Pinpoint the cell where the given text exists, returning its (x, y) midpoint coordinate. 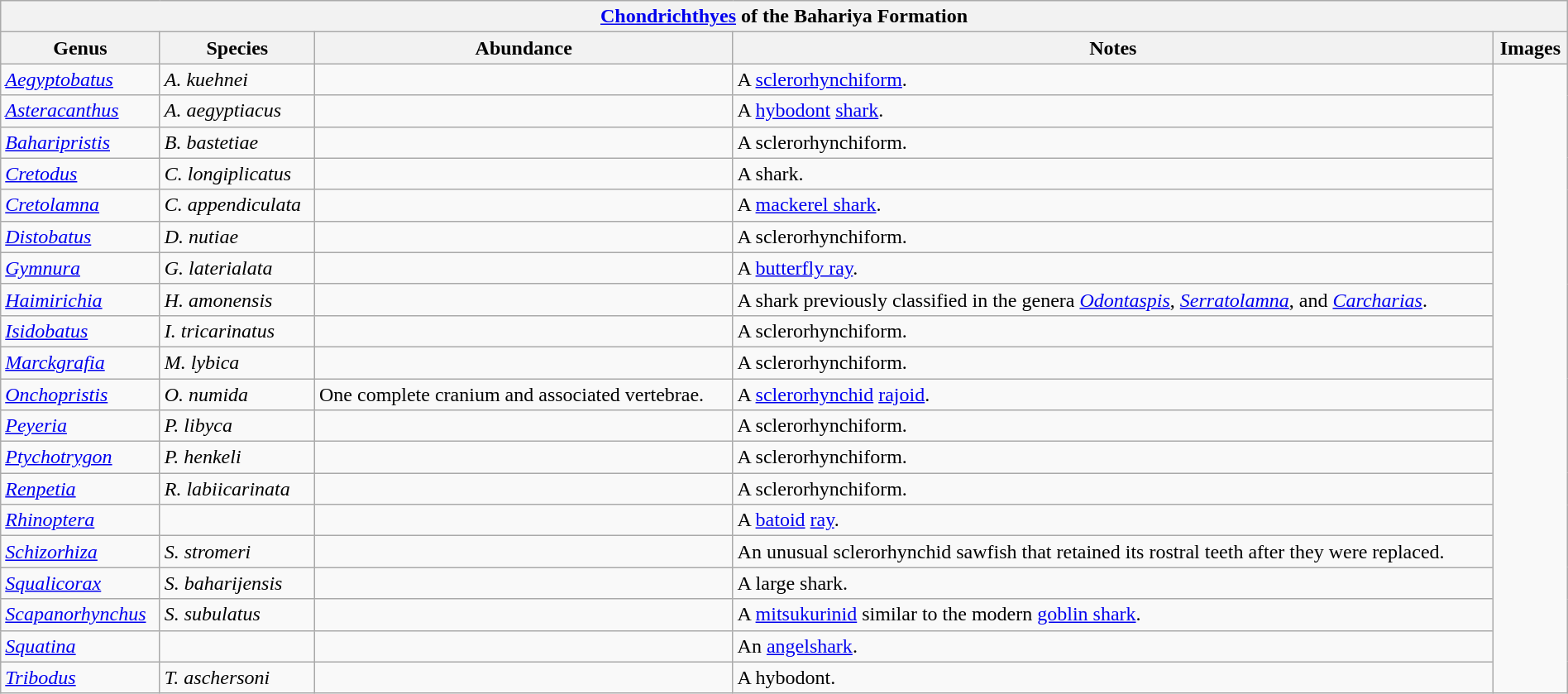
M. lybica (237, 362)
A hybodont. (1113, 677)
Genus (80, 48)
Marckgrafia (80, 362)
P. libyca (237, 426)
A hybodont shark. (1113, 111)
Squatina (80, 646)
Rhinoptera (80, 520)
An angelshark. (1113, 646)
Ptychotrygon (80, 457)
I. tricarinatus (237, 331)
Scapanorhynchus (80, 615)
A large shark. (1113, 583)
Chondrichthyes of the Bahariya Formation (784, 17)
Notes (1113, 48)
C. appendiculata (237, 205)
Gymnura (80, 268)
A sclerorhynchid rajoid. (1113, 395)
Asteracanthus (80, 111)
Isidobatus (80, 331)
A shark previously classified in the genera Odontaspis, Serratolamna, and Carcharias. (1113, 299)
O. numida (237, 395)
An unusual sclerorhynchid sawfish that retained its rostral teeth after they were replaced. (1113, 552)
Peyeria (80, 426)
Onchopristis (80, 395)
A butterfly ray. (1113, 268)
Cretodus (80, 174)
Schizorhiza (80, 552)
One complete cranium and associated vertebrae. (523, 395)
A mackerel shark. (1113, 205)
A. aegyptiacus (237, 111)
T. aschersoni (237, 677)
Abundance (523, 48)
D. nutiae (237, 237)
A mitsukurinid similar to the modern goblin shark. (1113, 615)
S. subulatus (237, 615)
R. labiicarinata (237, 489)
A batoid ray. (1113, 520)
A. kuehnei (237, 79)
Squalicorax (80, 583)
Renpetia (80, 489)
S. baharijensis (237, 583)
Baharipristis (80, 142)
G. laterialata (237, 268)
Distobatus (80, 237)
Haimirichia (80, 299)
C. longiplicatus (237, 174)
Tribodus (80, 677)
Species (237, 48)
S. stromeri (237, 552)
B. bastetiae (237, 142)
P. henkeli (237, 457)
A shark. (1113, 174)
Aegyptobatus (80, 79)
Cretolamna (80, 205)
H. amonensis (237, 299)
Images (1531, 48)
